Output the [X, Y] coordinate of the center of the cell containing the given text.  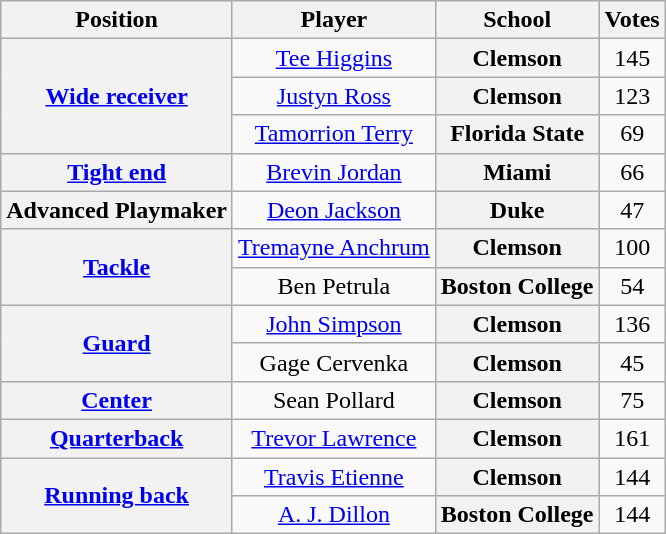
66 [632, 172]
Tackle [117, 267]
100 [632, 248]
Brevin Jordan [334, 172]
Tamorrion Terry [334, 134]
Wide receiver [117, 96]
Player [334, 20]
Guard [117, 343]
Position [117, 20]
161 [632, 438]
Center [117, 400]
75 [632, 400]
Sean Pollard [334, 400]
54 [632, 286]
Tee Higgins [334, 58]
123 [632, 96]
Running back [117, 496]
Tremayne Anchrum [334, 248]
Deon Jackson [334, 210]
Votes [632, 20]
Quarterback [117, 438]
Ben Petrula [334, 286]
Travis Etienne [334, 477]
136 [632, 324]
Justyn Ross [334, 96]
Miami [517, 172]
Advanced Playmaker [117, 210]
45 [632, 362]
Gage Cervenka [334, 362]
145 [632, 58]
Tight end [117, 172]
Florida State [517, 134]
A. J. Dillon [334, 515]
School [517, 20]
69 [632, 134]
John Simpson [334, 324]
47 [632, 210]
Trevor Lawrence [334, 438]
Duke [517, 210]
